Locate the cell with the specified text and output its [X, Y] center coordinate. 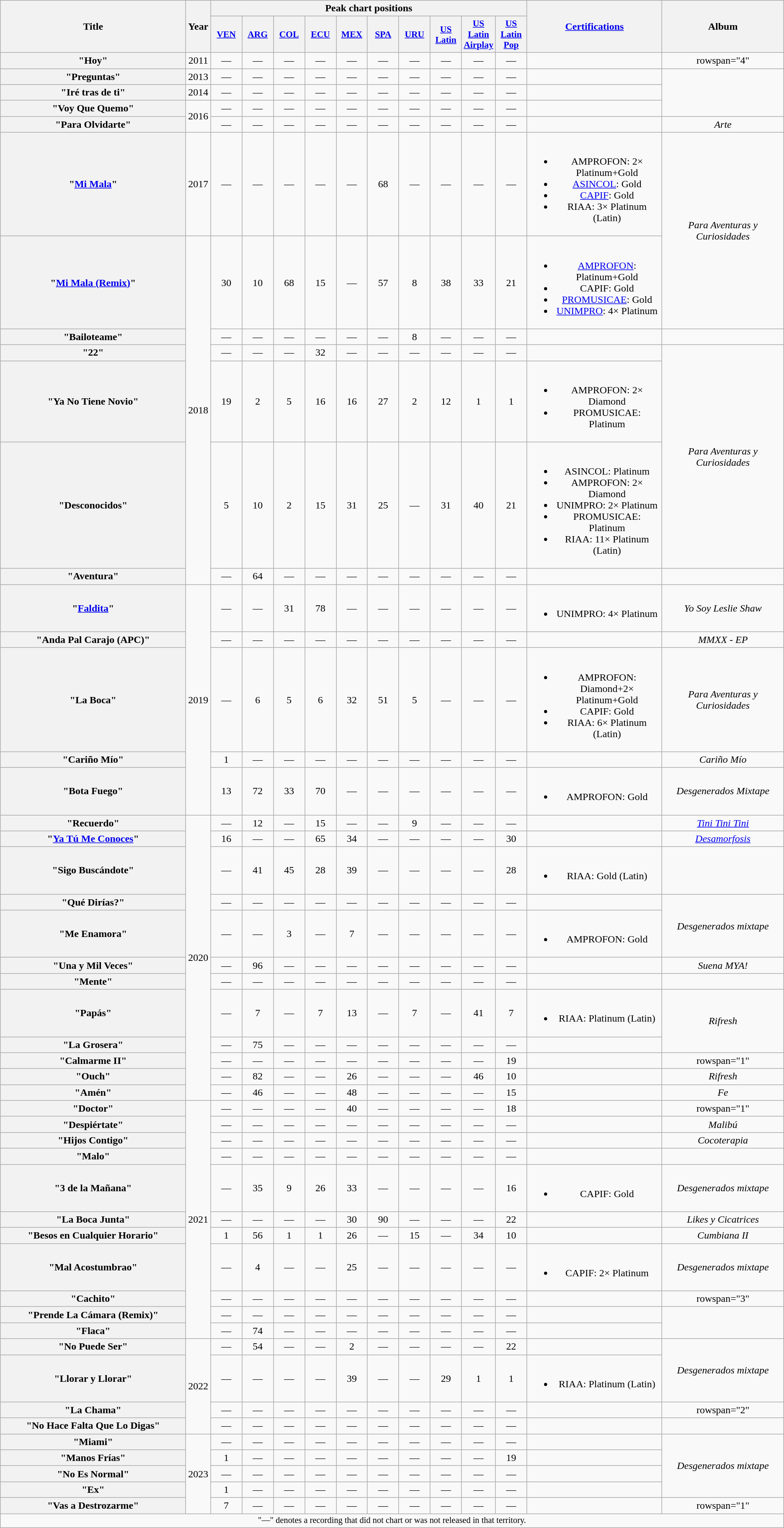
"Miami" [93, 1442]
UNIMPRO: 4× Platinum [595, 608]
"Hijos Contigo" [93, 1140]
2017 [199, 184]
65 [321, 839]
URU [415, 34]
Title [93, 27]
"Papás" [93, 1013]
MMXX - EP [723, 640]
"La Chama" [93, 1410]
"No Es Normal" [93, 1474]
2011 [199, 60]
MEX [352, 34]
"Voy Que Quemo" [93, 108]
"Mi Mala (Remix)" [93, 282]
3 [289, 934]
"Iré tras de ti" [93, 93]
"Mi Mala" [93, 184]
Cumbiana II [723, 1236]
"Malo" [93, 1156]
"Qué Dirías?" [93, 902]
2018 [199, 410]
"Mal Acostumbrao" [93, 1267]
35 [258, 1188]
48 [352, 1092]
51 [383, 699]
"La Boca Junta" [93, 1220]
Malibú [723, 1124]
45 [289, 870]
75 [258, 1045]
"La Boca" [93, 699]
90 [383, 1220]
Desgenerados Mixtape [723, 791]
"Una y Mil Veces" [93, 965]
2022 [199, 1386]
"Ouch" [93, 1076]
ECU [321, 34]
96 [258, 965]
AMPROFON: 2× Platinum+GoldASINCOL: GoldCAPIF: GoldRIAA: 3× Platinum (Latin) [595, 184]
Suena MYA! [723, 965]
rowspan="2" [723, 1410]
CAPIF: 2× Platinum [595, 1267]
78 [321, 608]
Certifications [595, 27]
18 [511, 1108]
57 [383, 282]
"No Puede Ser" [93, 1347]
"Mente" [93, 981]
rowspan="3" [723, 1299]
38 [446, 282]
"Anda Pal Carajo (APC)" [93, 640]
"Ya No Tiene Novio" [93, 401]
54 [258, 1347]
72 [258, 791]
"Aventura" [93, 576]
RIAA: Gold (Latin) [595, 870]
AMPROFON: Platinum+GoldCAPIF: GoldPROMUSICAE: GoldUNIMPRO: 4× Platinum [595, 282]
"Besos en Cualquier Horario" [93, 1236]
Album [723, 27]
"3 de la Mañana" [93, 1188]
27 [383, 401]
Tini Tini Tini [723, 823]
AMPROFON: 2× DiamondPROMUSICAE: Platinum [595, 401]
ARG [258, 34]
2021 [199, 1220]
"Despiértate" [93, 1124]
"Prende La Cámara (Remix)" [93, 1315]
2019 [199, 699]
Cocoterapia [723, 1140]
rowspan="4" [723, 60]
ASINCOL: PlatinumAMPROFON: 2× DiamondUNIMPRO: 2× PlatinumPROMUSICAE: PlatinumRIAA: 11× Platinum (Latin) [595, 505]
"Calmarme II" [93, 1061]
CAPIF: Gold [595, 1188]
4 [258, 1267]
64 [258, 576]
"Llorar y Llorar" [93, 1378]
"Bota Fuego" [93, 791]
"Manos Frías" [93, 1458]
"Recuerdo" [93, 823]
USLatinAirplay [478, 34]
COL [289, 34]
"Bailoteame" [93, 337]
"Hoy" [93, 60]
SPA [383, 34]
"Ya Tú Me Conoces" [93, 839]
Likes y Cicatrices [723, 1220]
"Ex" [93, 1489]
"Amén" [93, 1092]
2020 [199, 958]
2016 [199, 116]
AMPROFON: Diamond+2× Platinum+GoldCAPIF: GoldRIAA: 6× Platinum (Latin) [595, 699]
"Cachito" [93, 1299]
"Faldita" [93, 608]
Peak chart positions [369, 8]
"Sigo Buscándote" [93, 870]
VEN [226, 34]
"Vas a Destrozarme" [93, 1505]
2013 [199, 77]
"Desconocidos" [93, 505]
"No Hace Falta Que Lo Digas" [93, 1426]
"Para Olvidarte" [93, 124]
"Cariño Mío" [93, 759]
70 [321, 791]
2014 [199, 93]
2023 [199, 1474]
29 [446, 1378]
"22" [93, 353]
Desamorfosis [723, 839]
"Flaca" [93, 1331]
Arte [723, 124]
82 [258, 1076]
74 [258, 1331]
"Preguntas" [93, 77]
"Me Enamora" [93, 934]
Yo Soy Leslie Shaw [723, 608]
Year [199, 27]
56 [258, 1236]
USLatin [446, 34]
Cariño Mío [723, 759]
"Doctor" [93, 1108]
USLatinPop [511, 34]
"La Grosera" [93, 1045]
Fe [723, 1092]
"—" denotes a recording that did not chart or was not released in that territory. [392, 1521]
